Detect which cell encompasses the target text, then output its [x, y] center coordinate. 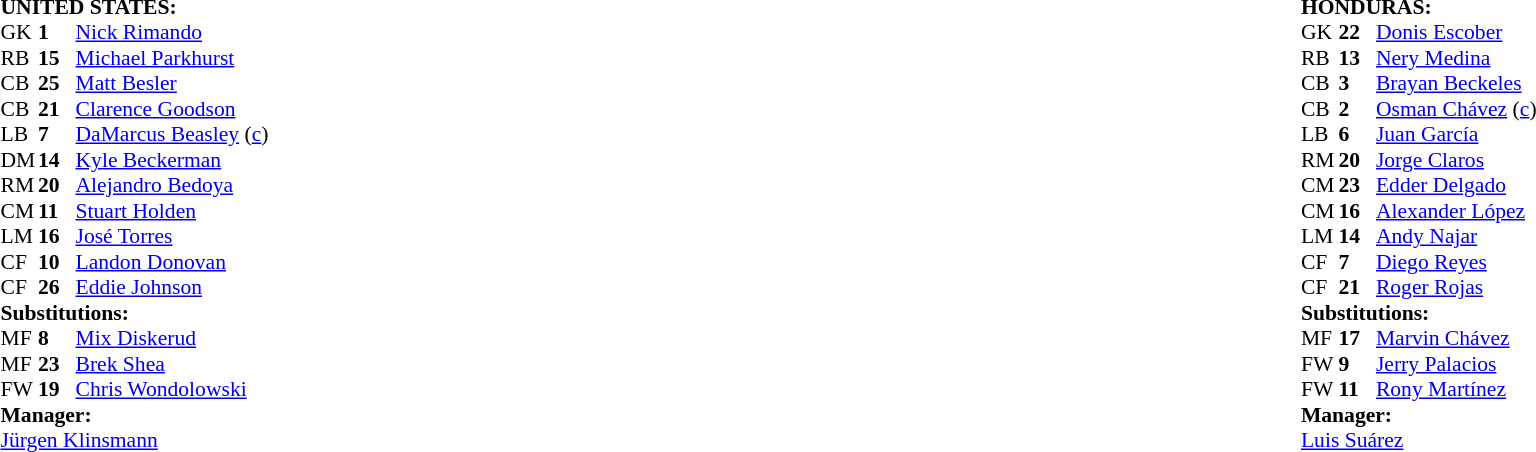
Stuart Holden [172, 211]
15 [57, 58]
Michael Parkhurst [172, 58]
José Torres [172, 237]
3 [1357, 83]
9 [1357, 364]
DaMarcus Beasley (c) [172, 135]
17 [1357, 339]
13 [1357, 58]
19 [57, 389]
Nick Rimando [172, 33]
Alejandro Bedoya [172, 185]
2 [1357, 109]
8 [57, 339]
Brek Shea [172, 364]
Substitutions: [134, 313]
Chris Wondolowski [172, 389]
Manager: [134, 415]
DM [19, 160]
6 [1357, 135]
1 [57, 33]
Clarence Goodson [172, 109]
Landon Donovan [172, 262]
Kyle Beckerman [172, 160]
25 [57, 83]
22 [1357, 33]
Matt Besler [172, 83]
10 [57, 262]
Eddie Johnson [172, 287]
Mix Diskerud [172, 339]
26 [57, 287]
